Detect which cell encompasses the target text, then output its (X, Y) center coordinate. 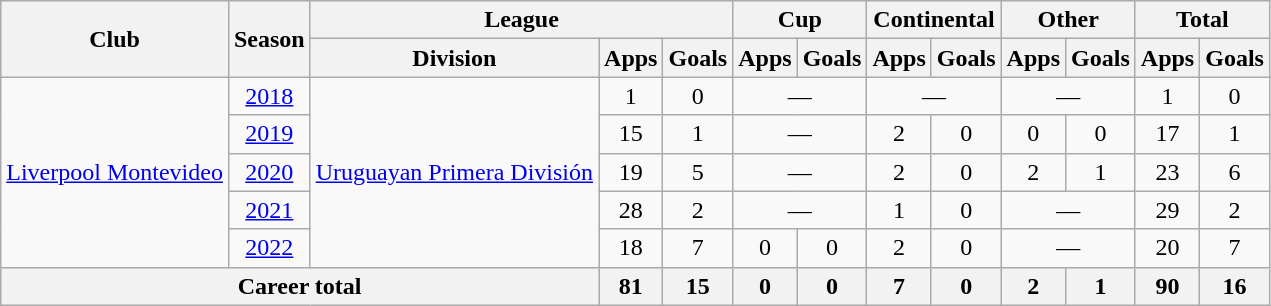
2021 (269, 210)
2018 (269, 96)
Continental (934, 20)
Club (115, 39)
16 (1235, 286)
2022 (269, 248)
Liverpool Montevideo (115, 172)
League (522, 20)
Division (454, 58)
29 (1167, 210)
5 (698, 172)
6 (1235, 172)
81 (631, 286)
18 (631, 248)
17 (1167, 134)
Other (1068, 20)
Cup (800, 20)
90 (1167, 286)
28 (631, 210)
20 (1167, 248)
Career total (300, 286)
2019 (269, 134)
Total (1202, 20)
Season (269, 39)
19 (631, 172)
23 (1167, 172)
Uruguayan Primera División (454, 172)
2020 (269, 172)
